For the text-containing cell, return its midpoint in (X, Y) coordinate format. 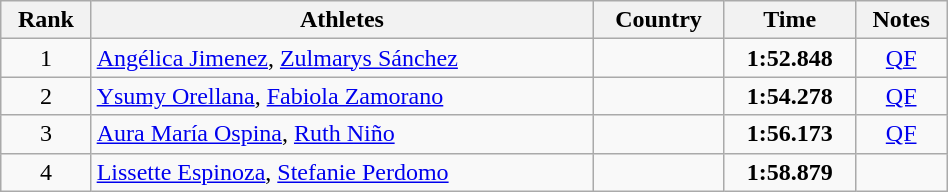
1:52.848 (790, 58)
4 (46, 172)
Lissette Espinoza, Stefanie Perdomo (342, 172)
Angélica Jimenez, Zulmarys Sánchez (342, 58)
1:58.879 (790, 172)
Ysumy Orellana, Fabiola Zamorano (342, 96)
Aura María Ospina, Ruth Niño (342, 134)
Country (659, 20)
1:54.278 (790, 96)
Time (790, 20)
2 (46, 96)
Rank (46, 20)
Notes (901, 20)
1:56.173 (790, 134)
3 (46, 134)
1 (46, 58)
Athletes (342, 20)
